Return the [x, y] coordinate for the center point of the cell that contains the specified text.  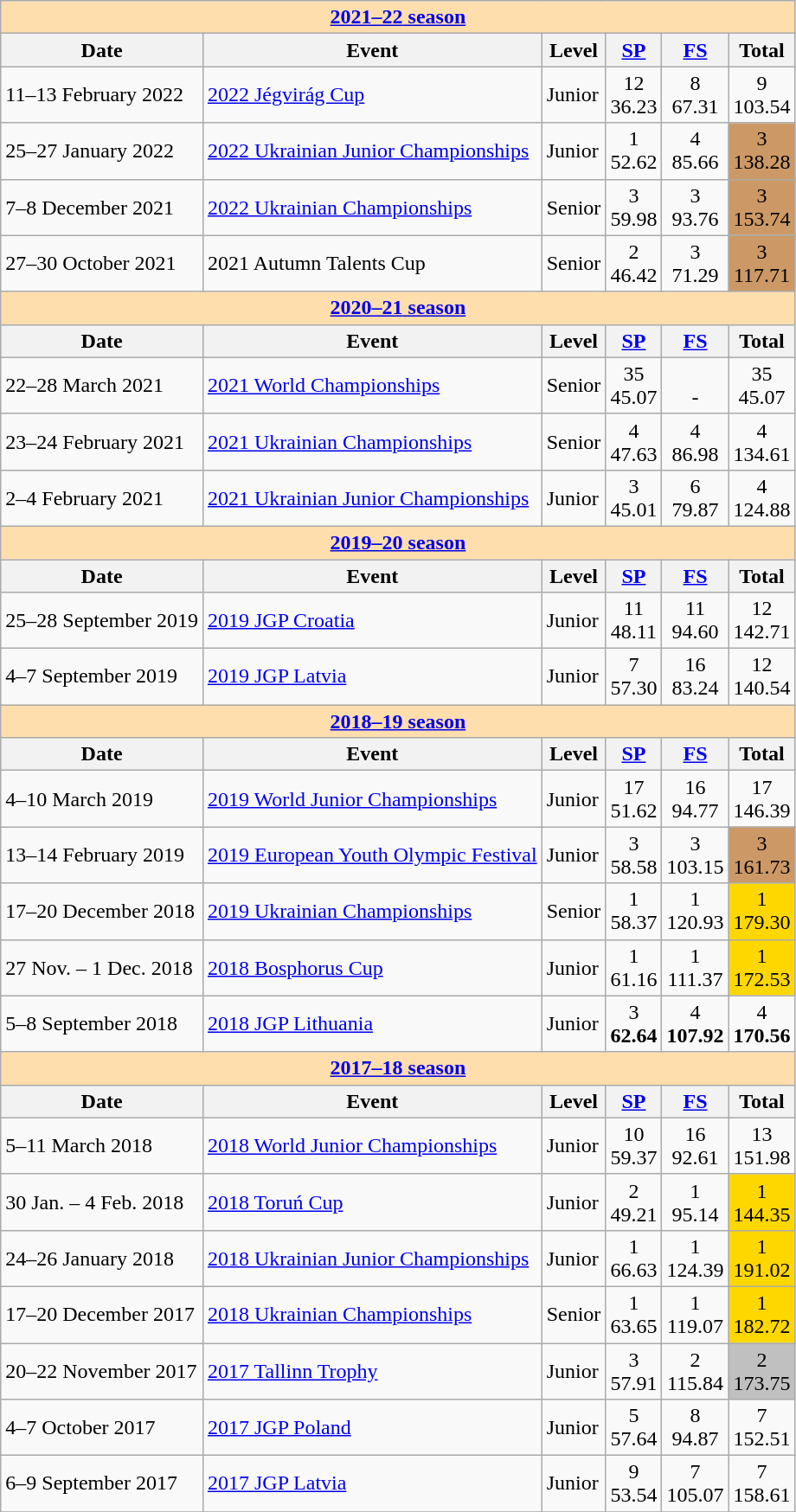
2018 Bosphorus Cup [372, 967]
5 57.64 [633, 1427]
2021 Ukrainian Championships [372, 441]
8 94.87 [696, 1427]
16 92.61 [696, 1145]
2 115.84 [696, 1370]
2–4 February 2021 [102, 498]
3 57.91 [633, 1370]
3 62.64 [633, 1024]
2020–21 season [398, 308]
22–28 March 2021 [102, 386]
9 103.54 [761, 95]
2022 Ukrainian Championships [372, 208]
2019 Ukrainian Championships [372, 912]
5–8 September 2018 [102, 1024]
3 117.71 [761, 263]
2018–19 season [398, 721]
7 152.51 [761, 1427]
1 191.02 [761, 1258]
1 95.14 [696, 1202]
2017–18 season [398, 1068]
25–27 January 2022 [102, 151]
23–24 February 2021 [102, 441]
2018 JGP Lithuania [372, 1024]
1 179.30 [761, 912]
1 63.65 [633, 1315]
3 71.29 [696, 263]
3 103.15 [696, 855]
2018 Ukrainian Championships [372, 1315]
1 58.37 [633, 912]
7 158.61 [761, 1484]
12 140.54 [761, 676]
2022 Ukrainian Junior Championships [372, 151]
1 119.07 [696, 1315]
6–9 September 2017 [102, 1484]
1 52.62 [633, 151]
8 67.31 [696, 95]
1 66.63 [633, 1258]
3 93.76 [696, 208]
4–7 October 2017 [102, 1427]
12 142.71 [761, 621]
2018 Ukrainian Junior Championships [372, 1258]
16 83.24 [696, 676]
2017 JGP Latvia [372, 1484]
2017 Tallinn Trophy [372, 1370]
4 107.92 [696, 1024]
17–20 December 2017 [102, 1315]
6 79.87 [696, 498]
2 49.21 [633, 1202]
17 146.39 [761, 799]
16 94.77 [696, 799]
2019 European Youth Olympic Festival [372, 855]
10 59.37 [633, 1145]
1 172.53 [761, 967]
1 144.35 [761, 1202]
7–8 December 2021 [102, 208]
2 173.75 [761, 1370]
7 105.07 [696, 1484]
2019–20 season [398, 542]
25–28 September 2019 [102, 621]
2 46.42 [633, 263]
11 48.11 [633, 621]
13–14 February 2019 [102, 855]
7 57.30 [633, 676]
3 138.28 [761, 151]
4 170.56 [761, 1024]
3 58.58 [633, 855]
2021 World Championships [372, 386]
3 161.73 [761, 855]
4 124.88 [761, 498]
4 86.98 [696, 441]
2022 Jégvirág Cup [372, 95]
4–10 March 2019 [102, 799]
30 Jan. – 4 Feb. 2018 [102, 1202]
17 51.62 [633, 799]
4 134.61 [761, 441]
3 153.74 [761, 208]
2017 JGP Poland [372, 1427]
4–7 September 2019 [102, 676]
12 36.23 [633, 95]
4 47.63 [633, 441]
1 61.16 [633, 967]
2018 Toruń Cup [372, 1202]
- [696, 386]
1 124.39 [696, 1258]
3 45.01 [633, 498]
9 53.54 [633, 1484]
2021 Autumn Talents Cup [372, 263]
27–30 October 2021 [102, 263]
2021 Ukrainian Junior Championships [372, 498]
5–11 March 2018 [102, 1145]
2018 World Junior Championships [372, 1145]
11 94.60 [696, 621]
27 Nov. – 1 Dec. 2018 [102, 967]
13 151.98 [761, 1145]
2019 World Junior Championships [372, 799]
17–20 December 2018 [102, 912]
20–22 November 2017 [102, 1370]
1 111.37 [696, 967]
2019 JGP Croatia [372, 621]
2019 JGP Latvia [372, 676]
24–26 January 2018 [102, 1258]
1 120.93 [696, 912]
3 59.98 [633, 208]
11–13 February 2022 [102, 95]
1 182.72 [761, 1315]
2021–22 season [398, 17]
4 85.66 [696, 151]
